Return [x, y] of the center of cell containing provided text 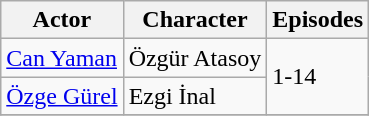
Episodes [318, 20]
Ezgi İnal [195, 96]
Character [195, 20]
Actor [62, 20]
1-14 [318, 77]
Özge Gürel [62, 96]
Can Yaman [62, 58]
Özgür Atasoy [195, 58]
